Output the (X, Y) coordinate of the center of the cell containing the given text.  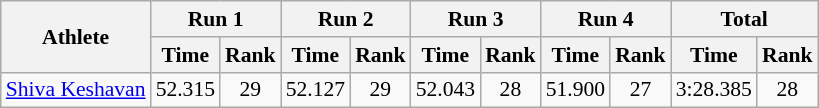
52.315 (186, 90)
52.127 (316, 90)
Shiva Keshavan (76, 90)
51.900 (576, 90)
27 (640, 90)
Run 4 (606, 19)
Run 2 (346, 19)
Athlete (76, 36)
Run 1 (216, 19)
52.043 (446, 90)
3:28.385 (714, 90)
Total (744, 19)
Run 3 (476, 19)
